Search for the cell housing the specified text and yield its (X, Y) center coordinate. 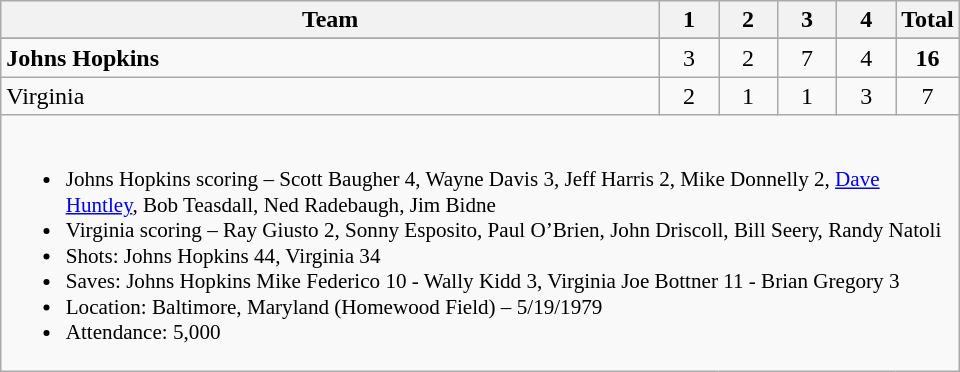
Team (330, 20)
Total (928, 20)
Virginia (330, 96)
16 (928, 58)
Johns Hopkins (330, 58)
